Determine the (X, Y) coordinate at the center of the cell enclosing the given text.  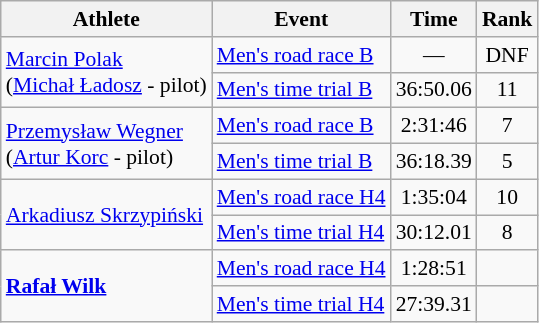
Rafał Wilk (106, 286)
Marcin Polak(Michał Ładosz - pilot) (106, 72)
Athlete (106, 19)
Arkadiusz Skrzypiński (106, 214)
5 (508, 162)
— (434, 55)
DNF (508, 55)
10 (508, 197)
27:39.31 (434, 304)
1:35:04 (434, 197)
36:50.06 (434, 90)
Przemysław Wegner(Artur Korc - pilot) (106, 144)
2:31:46 (434, 126)
11 (508, 90)
1:28:51 (434, 269)
7 (508, 126)
Time (434, 19)
30:12.01 (434, 233)
36:18.39 (434, 162)
Event (302, 19)
Rank (508, 19)
8 (508, 233)
